Output the (x, y) coordinate of the center of the cell containing the given text.  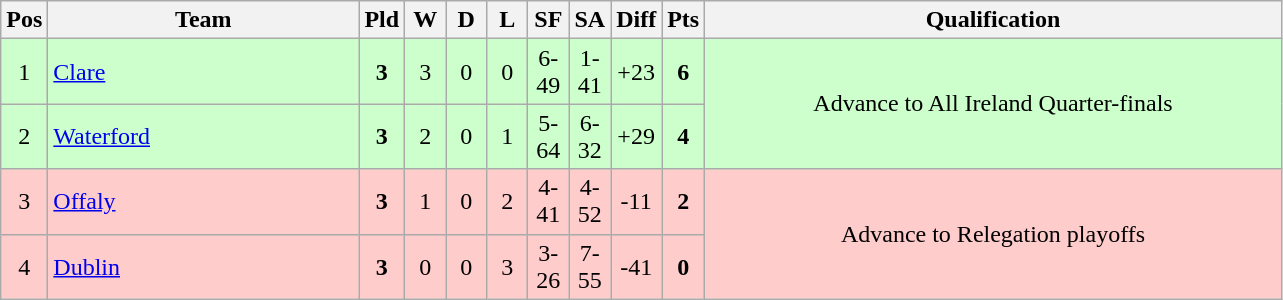
Pts (684, 20)
4-41 (548, 202)
SF (548, 20)
6 (684, 72)
Advance to Relegation playoffs (994, 234)
L (508, 20)
W (426, 20)
Pld (382, 20)
5-64 (548, 136)
Waterford (204, 136)
D (466, 20)
6-32 (590, 136)
Clare (204, 72)
7-55 (590, 266)
Pos (24, 20)
+29 (636, 136)
SA (590, 20)
Offaly (204, 202)
Qualification (994, 20)
+23 (636, 72)
Dublin (204, 266)
Team (204, 20)
Diff (636, 20)
Advance to All Ireland Quarter-finals (994, 104)
-11 (636, 202)
1-41 (590, 72)
6-49 (548, 72)
3-26 (548, 266)
4-52 (590, 202)
-41 (636, 266)
